Capture the cell that displays the provided text and extract its (X, Y) central coordinate. 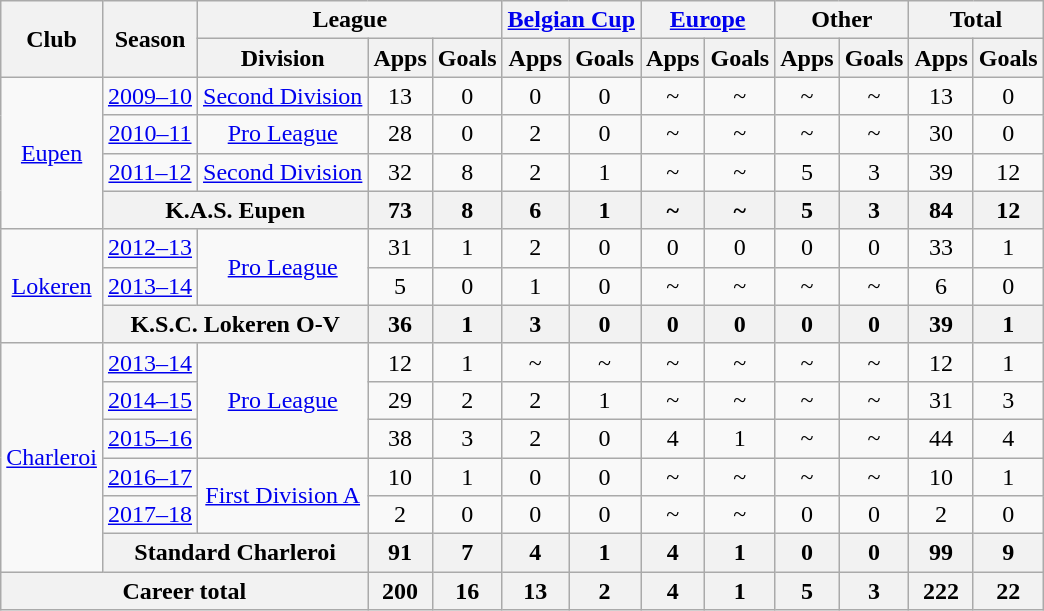
44 (941, 438)
2009–10 (150, 96)
League (350, 20)
9 (1008, 553)
Lokeren (52, 286)
2016–17 (150, 477)
Club (52, 39)
99 (941, 553)
K.A.S. Eupen (234, 210)
Division (283, 58)
7 (467, 553)
200 (400, 591)
2012–13 (150, 248)
2014–15 (150, 400)
91 (400, 553)
32 (400, 172)
29 (400, 400)
Belgian Cup (571, 20)
K.S.C. Lokeren O-V (234, 324)
38 (400, 438)
2015–16 (150, 438)
Season (150, 39)
Other (842, 20)
Standard Charleroi (234, 553)
84 (941, 210)
222 (941, 591)
2011–12 (150, 172)
Total (976, 20)
Charleroi (52, 457)
Europe (708, 20)
2010–11 (150, 134)
16 (467, 591)
First Division A (283, 496)
Career total (184, 591)
33 (941, 248)
Eupen (52, 153)
30 (941, 134)
73 (400, 210)
28 (400, 134)
22 (1008, 591)
2017–18 (150, 515)
36 (400, 324)
